Determine the [x, y] coordinate at the center of the cell enclosing the given text.  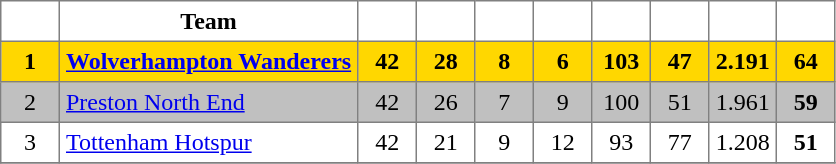
93 [621, 142]
28 [445, 61]
7 [504, 102]
77 [679, 142]
2.191 [743, 61]
1.208 [743, 142]
47 [679, 61]
12 [562, 142]
103 [621, 61]
Team [208, 21]
6 [562, 61]
2 [30, 102]
Tottenham Hotspur [208, 142]
8 [504, 61]
Preston North End [208, 102]
3 [30, 142]
59 [805, 102]
64 [805, 61]
26 [445, 102]
Wolverhampton Wanderers [208, 61]
21 [445, 142]
1 [30, 61]
1.961 [743, 102]
100 [621, 102]
